Detect which cell encompasses the target text, then output its (X, Y) center coordinate. 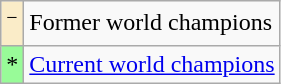
− (12, 24)
* (12, 64)
Former world champions (152, 24)
Current world champions (152, 64)
